Scan for the cell matching the given text and deliver its (x, y) coordinate at center. 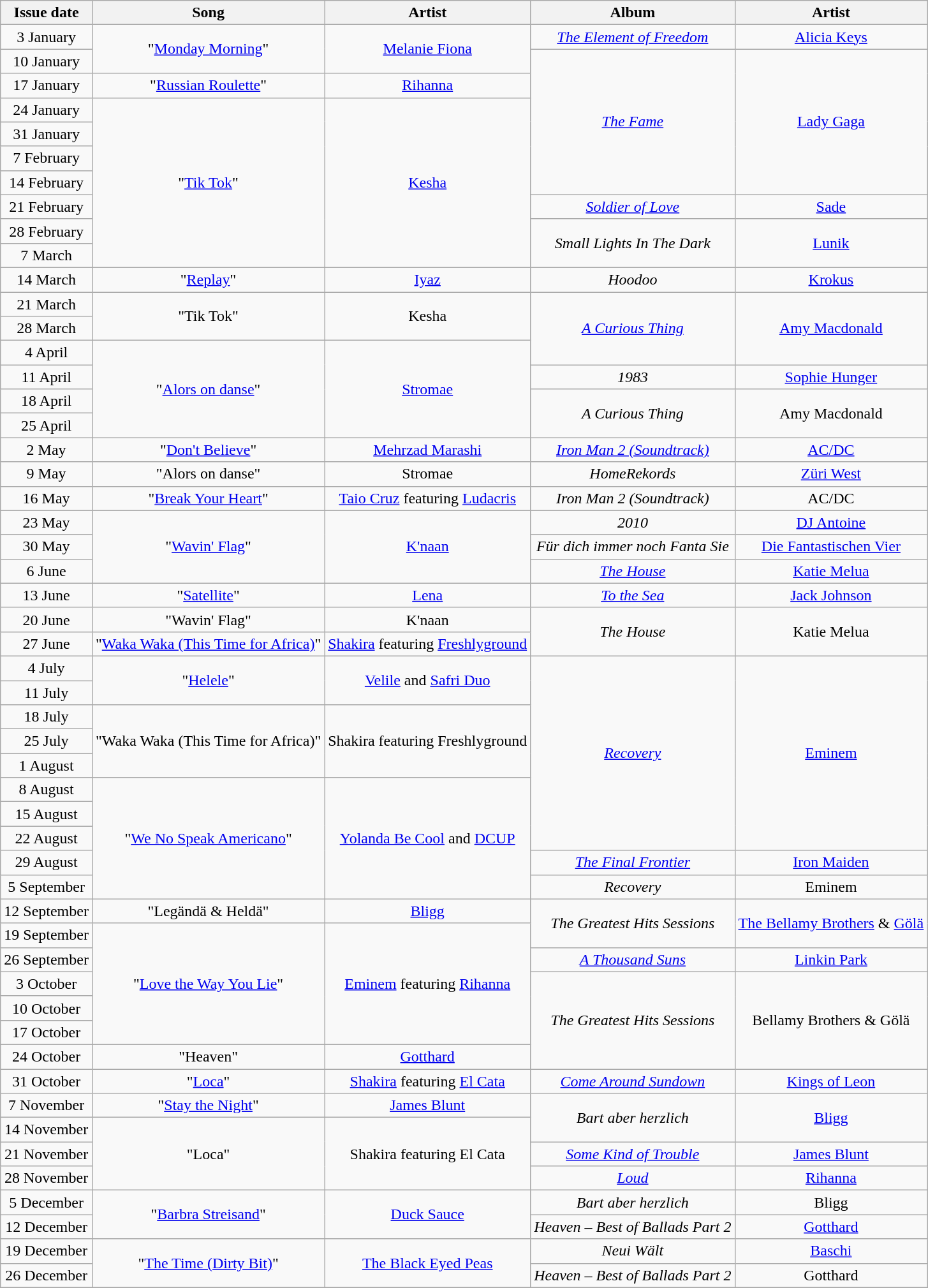
10 October (47, 1008)
"Legändä & Heldä" (208, 911)
Song (208, 13)
17 January (47, 85)
14 November (47, 1130)
5 December (47, 1203)
Lena (427, 595)
31 October (47, 1081)
Züri West (831, 474)
Alicia Keys (831, 37)
Baschi (831, 1251)
Iron Maiden (831, 862)
23 May (47, 522)
28 February (47, 231)
Linkin Park (831, 959)
Mehrzad Marashi (427, 450)
The Black Eyed Peas (427, 1263)
3 October (47, 984)
14 March (47, 279)
Hoodoo (633, 279)
28 November (47, 1178)
Neui Wält (633, 1251)
7 February (47, 158)
21 February (47, 207)
5 September (47, 887)
4 July (47, 668)
11 April (47, 377)
"Don't Believe" (208, 450)
17 October (47, 1032)
Iyaz (427, 279)
14 February (47, 182)
"The Time (Dirty Bit)" (208, 1263)
12 December (47, 1227)
DJ Antoine (831, 522)
2010 (633, 522)
"We No Speak Americano" (208, 838)
Soldier of Love (633, 207)
1983 (633, 377)
Yolanda Be Cool and DCUP (427, 838)
"Break Your Heart" (208, 498)
20 June (47, 619)
21 November (47, 1154)
30 May (47, 547)
15 August (47, 814)
Bellamy Brothers & Gölä (831, 1020)
28 March (47, 329)
26 September (47, 959)
25 July (47, 741)
"Satellite" (208, 595)
19 September (47, 935)
Krokus (831, 279)
4 April (47, 353)
To the Sea (633, 595)
Die Fantastischen Vier (831, 547)
A Thousand Suns (633, 959)
Lunik (831, 243)
Small Lights In The Dark (633, 243)
Jack Johnson (831, 595)
24 October (47, 1056)
Lady Gaga (831, 122)
The Bellamy Brothers & Gölä (831, 923)
Sophie Hunger (831, 377)
The Fame (633, 122)
10 January (47, 61)
12 September (47, 911)
1 August (47, 766)
Loud (633, 1178)
Issue date (47, 13)
21 March (47, 304)
16 May (47, 498)
7 November (47, 1106)
11 July (47, 692)
13 June (47, 595)
"Heaven" (208, 1056)
"Helele" (208, 680)
19 December (47, 1251)
Melanie Fiona (427, 49)
29 August (47, 862)
Für dich immer noch Fanta Sie (633, 547)
Album (633, 13)
"Russian Roulette" (208, 85)
7 March (47, 255)
"Stay the Night" (208, 1106)
Kings of Leon (831, 1081)
18 April (47, 401)
6 June (47, 571)
The Final Frontier (633, 862)
3 January (47, 37)
Velile and Safri Duo (427, 680)
"Replay" (208, 279)
24 January (47, 110)
Sade (831, 207)
"Barbra Streisand" (208, 1215)
9 May (47, 474)
"Monday Morning" (208, 49)
25 April (47, 426)
Taio Cruz featuring Ludacris (427, 498)
The Element of Freedom (633, 37)
"Love the Way You Lie" (208, 984)
27 June (47, 644)
Duck Sauce (427, 1215)
8 August (47, 790)
26 December (47, 1275)
31 January (47, 134)
2 May (47, 450)
Come Around Sundown (633, 1081)
HomeRekords (633, 474)
22 August (47, 838)
18 July (47, 717)
Some Kind of Trouble (633, 1154)
Eminem featuring Rihanna (427, 984)
